Return [X, Y] of the center of cell containing provided text 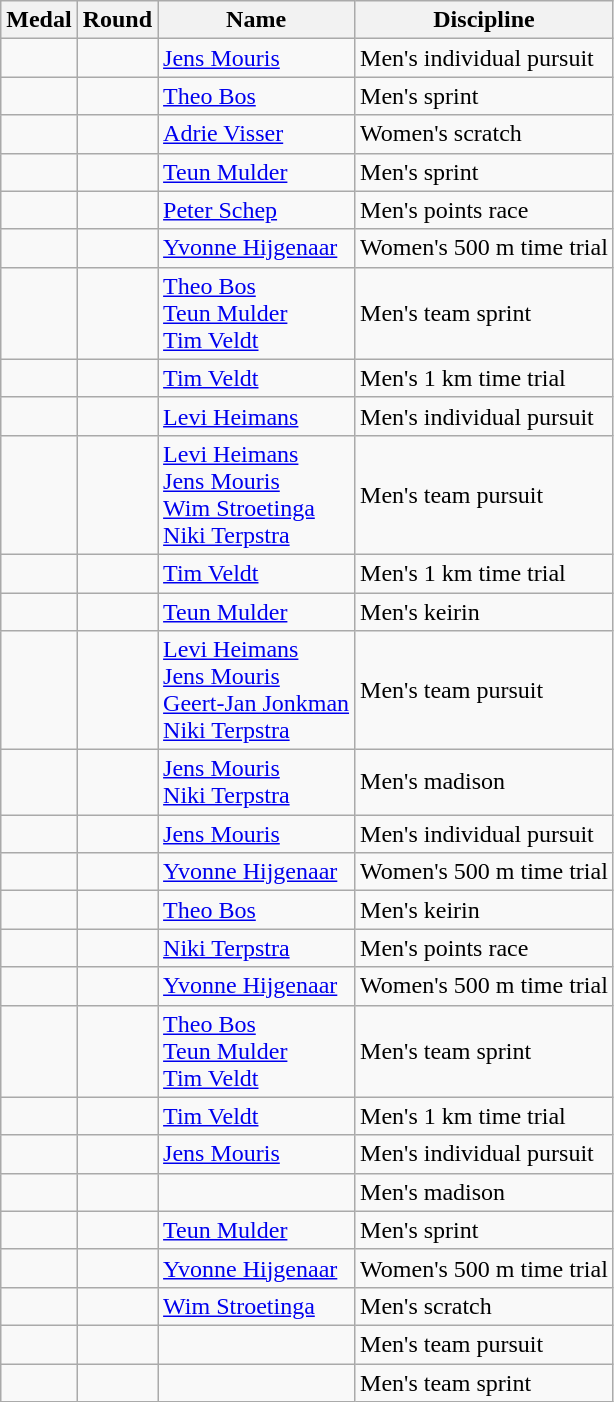
Medal [39, 20]
Round [117, 20]
Levi HeimansJens MourisGeert-Jan JonkmanNiki Terpstra [256, 690]
Levi Heimans [256, 416]
Women's scratch [484, 134]
Men's scratch [484, 1306]
Discipline [484, 20]
Levi HeimansJens MourisWim StroetingaNiki Terpstra [256, 494]
Wim Stroetinga [256, 1306]
Name [256, 20]
Jens MourisNiki Terpstra [256, 782]
Adrie Visser [256, 134]
Niki Terpstra [256, 948]
Peter Schep [256, 210]
